Determine the (x, y) coordinate at the center of the cell enclosing the given text.  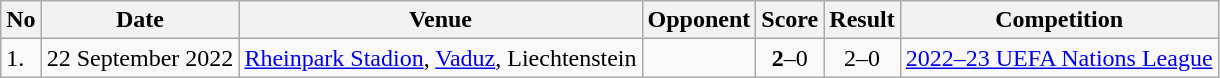
No (21, 20)
2022–23 UEFA Nations League (1059, 58)
Venue (440, 20)
Result (862, 20)
Competition (1059, 20)
Score (790, 20)
1. (21, 58)
Date (140, 20)
22 September 2022 (140, 58)
Rheinpark Stadion, Vaduz, Liechtenstein (440, 58)
Opponent (699, 20)
